Return the (x, y) coordinate for the center point of the cell that contains the specified text.  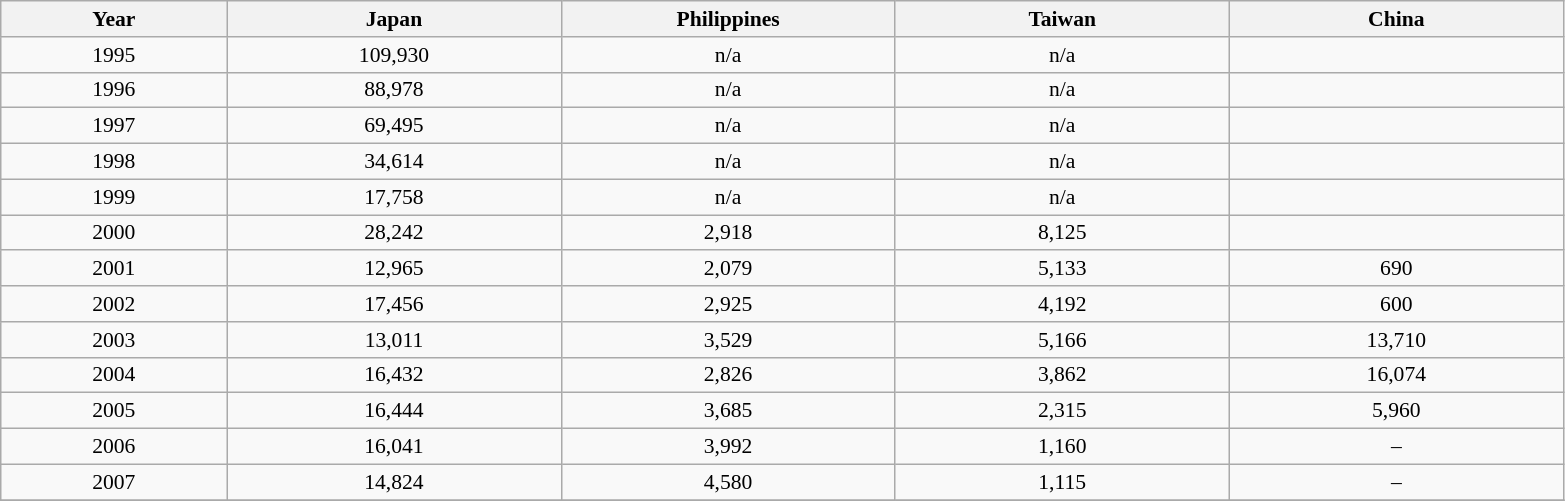
Japan (394, 19)
Year (114, 19)
2,826 (728, 375)
14,824 (394, 482)
Taiwan (1062, 19)
3,685 (728, 411)
2,315 (1062, 411)
690 (1396, 269)
3,529 (728, 340)
5,166 (1062, 340)
2,925 (728, 304)
1998 (114, 162)
5,960 (1396, 411)
1,160 (1062, 447)
16,041 (394, 447)
1997 (114, 126)
69,495 (394, 126)
2005 (114, 411)
600 (1396, 304)
1995 (114, 55)
13,710 (1396, 340)
109,930 (394, 55)
China (1396, 19)
1,115 (1062, 482)
2007 (114, 482)
2002 (114, 304)
2003 (114, 340)
88,978 (394, 90)
1996 (114, 90)
2000 (114, 233)
2004 (114, 375)
28,242 (394, 233)
4,192 (1062, 304)
34,614 (394, 162)
12,965 (394, 269)
16,444 (394, 411)
Philippines (728, 19)
2,079 (728, 269)
5,133 (1062, 269)
3,862 (1062, 375)
2001 (114, 269)
16,074 (1396, 375)
13,011 (394, 340)
16,432 (394, 375)
3,992 (728, 447)
2,918 (728, 233)
17,758 (394, 197)
1999 (114, 197)
8,125 (1062, 233)
4,580 (728, 482)
2006 (114, 447)
17,456 (394, 304)
